Return the [X, Y] coordinate for the center point of the cell that contains the specified text.  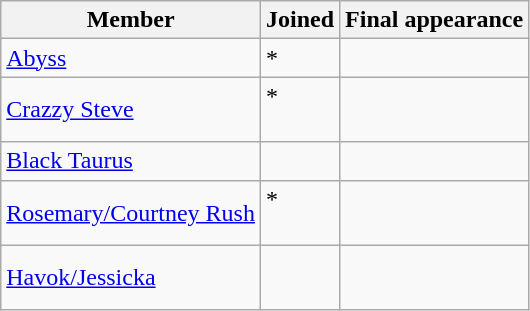
Joined [300, 20]
Black Taurus [131, 161]
Havok/Jessicka [131, 278]
Abyss [131, 58]
Member [131, 20]
Crazzy Steve [131, 110]
Rosemary/Courtney Rush [131, 212]
Final appearance [434, 20]
